Return the (x, y) coordinate for the center point of the cell that contains the specified text.  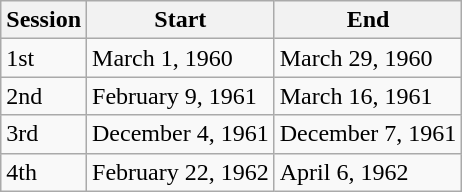
Start (181, 20)
End (368, 20)
3rd (44, 134)
December 7, 1961 (368, 134)
December 4, 1961 (181, 134)
April 6, 1962 (368, 172)
March 1, 1960 (181, 58)
March 29, 1960 (368, 58)
February 22, 1962 (181, 172)
2nd (44, 96)
Session (44, 20)
1st (44, 58)
March 16, 1961 (368, 96)
4th (44, 172)
February 9, 1961 (181, 96)
